Determine the [X, Y] coordinate at the center of the cell enclosing the given text.  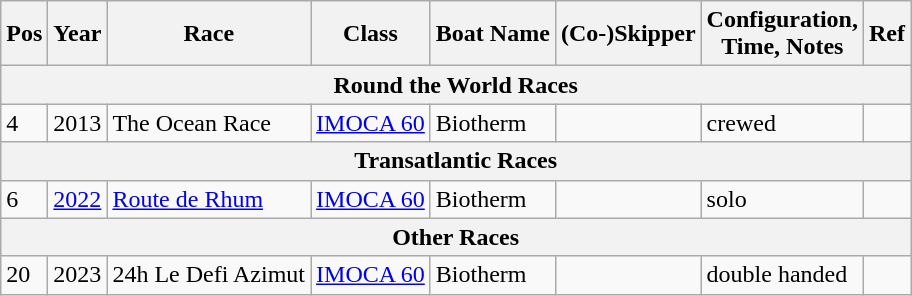
double handed [782, 275]
Other Races [456, 237]
2013 [78, 123]
20 [24, 275]
4 [24, 123]
6 [24, 199]
Transatlantic Races [456, 161]
(Co-)Skipper [628, 34]
solo [782, 199]
Race [209, 34]
24h Le Defi Azimut [209, 275]
Round the World Races [456, 85]
Boat Name [492, 34]
2022 [78, 199]
crewed [782, 123]
The Ocean Race [209, 123]
Ref [888, 34]
Year [78, 34]
Pos [24, 34]
2023 [78, 275]
Route de Rhum [209, 199]
Configuration,Time, Notes [782, 34]
Class [371, 34]
